For the text-containing cell, return its midpoint in (x, y) coordinate format. 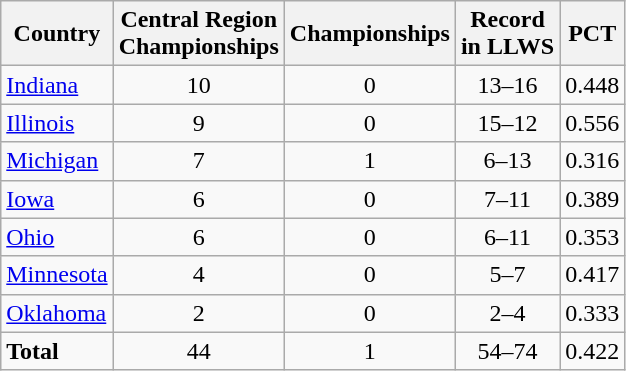
6–11 (507, 237)
13–16 (507, 85)
Michigan (57, 161)
54–74 (507, 351)
Oklahoma (57, 313)
Ohio (57, 237)
44 (198, 351)
Minnesota (57, 275)
0.556 (592, 123)
Championships (370, 34)
0.389 (592, 199)
0.417 (592, 275)
4 (198, 275)
0.333 (592, 313)
2–4 (507, 313)
5–7 (507, 275)
PCT (592, 34)
Total (57, 351)
Central RegionChampionships (198, 34)
15–12 (507, 123)
2 (198, 313)
7–11 (507, 199)
10 (198, 85)
0.353 (592, 237)
Illinois (57, 123)
0.316 (592, 161)
Country (57, 34)
Recordin LLWS (507, 34)
9 (198, 123)
6–13 (507, 161)
0.448 (592, 85)
Indiana (57, 85)
0.422 (592, 351)
7 (198, 161)
Iowa (57, 199)
